From the cell containing the given text, extract its center point as [x, y] coordinate. 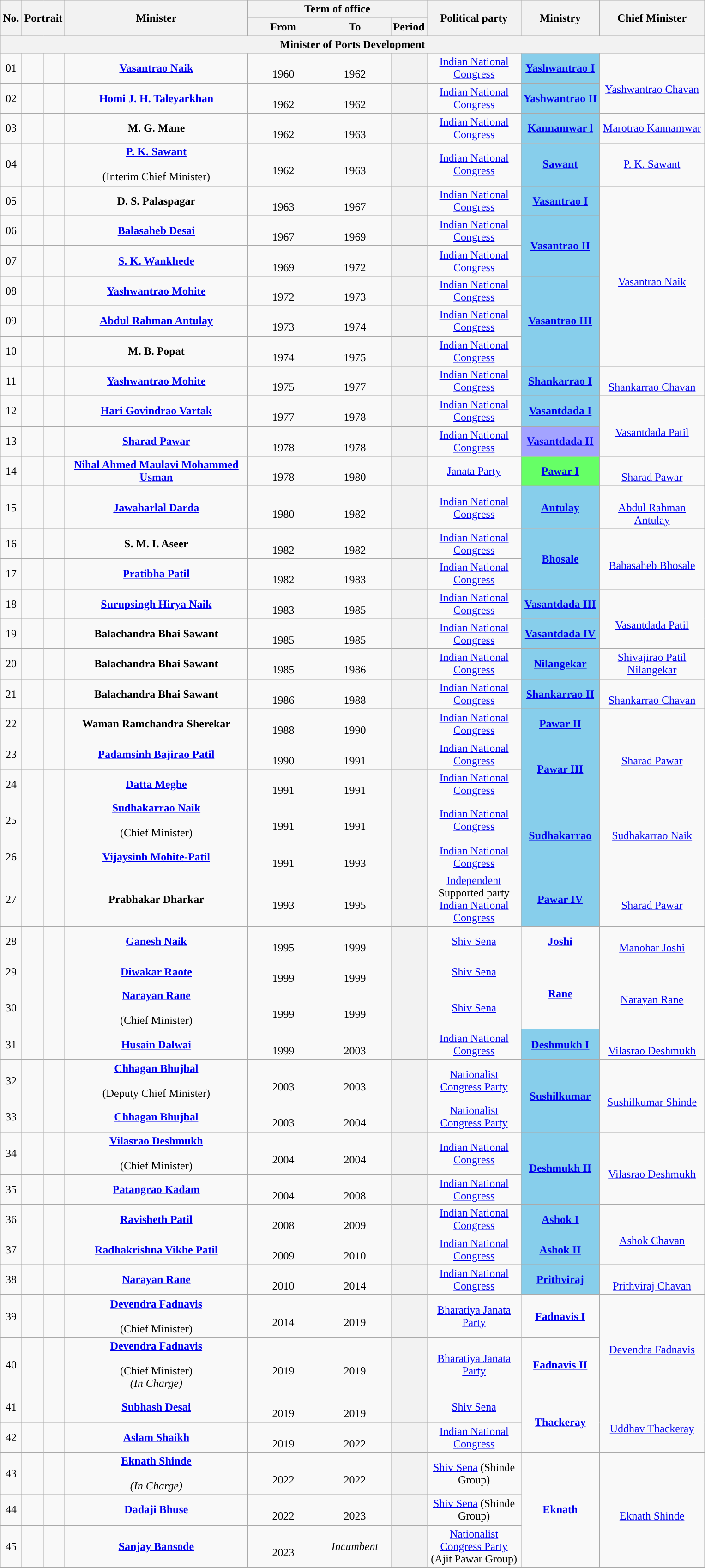
Sudhakarrao Naik (Chief Minister) [156, 820]
To [355, 27]
Eknath Shinde (In Charge) [156, 1474]
25 [11, 820]
01 [11, 68]
07 [11, 260]
30 [11, 1008]
Bhosale [560, 559]
M. G. Mane [156, 128]
Antulay [560, 508]
S. M. I. Aseer [156, 544]
Vasantdada II [560, 442]
Fadnavis II [560, 1364]
Ganesh Naik [156, 942]
Vijaysinh Mohite-Patil [156, 856]
35 [11, 1190]
Prithviraj [560, 1279]
S. K. Wankhede [156, 260]
Waman Ramchandra Sherekar [156, 724]
P. K. Sawant (Interim Chief Minister) [156, 164]
Marotrao Kannamwar [652, 128]
Diwakar Raote [156, 972]
Balasaheb Desai [156, 231]
Incumbent [355, 1546]
Eknath Shinde [652, 1510]
Uddhav Thackeray [652, 1422]
Thackeray [560, 1422]
27 [11, 900]
Ministry [560, 18]
Yashwantrao Chavan [652, 83]
Yashwantrao I [560, 68]
Nihal Ahmed Maulavi Mohammed Usman [156, 471]
Rane [560, 993]
31 [11, 1045]
Deshmukh I [560, 1045]
42 [11, 1437]
08 [11, 291]
Dadaji Bhuse [156, 1510]
02 [11, 98]
P. K. Sawant [652, 164]
10 [11, 351]
Chhagan Bhujbal (Deputy Chief Minister) [156, 1081]
Yashwantrao II [560, 98]
Janata Party [474, 471]
Vasantrao III [560, 321]
Manohar Joshi [652, 942]
Chief Minister [652, 18]
Fadnavis I [560, 1316]
41 [11, 1407]
44 [11, 1510]
Vasantdada III [560, 604]
24 [11, 784]
17 [11, 574]
Narayan Rane (Chief Minister) [156, 1008]
21 [11, 694]
20 [11, 664]
Prithviraj Chavan [652, 1279]
13 [11, 442]
43 [11, 1474]
Homi J. H. Taleyarkhan [156, 98]
Vasantdada I [560, 411]
Padamsinh Bajirao Patil [156, 754]
Nationalist Congress Party (Ajit Pawar Group) [474, 1546]
Vasantrao II [560, 246]
45 [11, 1546]
Surupsingh Hirya Naik [156, 604]
Jawaharlal Darda [156, 508]
11 [11, 381]
22 [11, 724]
Shankarrao II [560, 694]
Babasaheb Bhosale [652, 559]
Vilasrao Deshmukh (Chief Minister) [156, 1153]
29 [11, 972]
Aslam Shaikh [156, 1437]
Sushilkumar Shinde [652, 1096]
06 [11, 231]
Radhakrishna Vikhe Patil [156, 1250]
Pawar I [560, 471]
Pratibha Patil [156, 574]
Sudhakarrao [560, 835]
Kannamwar l [560, 128]
33 [11, 1117]
No. [11, 18]
Portrait [43, 18]
Devendra Fadnavis [652, 1343]
Independent Supported party Indian National Congress [474, 900]
34 [11, 1153]
1960 [283, 68]
Minister [156, 18]
Joshi [560, 942]
Pawar III [560, 769]
Datta Meghe [156, 784]
Ashok Chavan [652, 1235]
15 [11, 508]
D. S. Palaspagar [156, 200]
04 [11, 164]
09 [11, 321]
Husain Dalwai [156, 1045]
Sudhakarrao Naik [652, 835]
Shankarrao I [560, 381]
Period [409, 27]
Chhagan Bhujbal [156, 1117]
32 [11, 1081]
Devendra Fadnavis (Chief Minister) [156, 1316]
Nilangekar [560, 664]
38 [11, 1279]
Political party [474, 18]
Pawar IV [560, 900]
14 [11, 471]
19 [11, 634]
Devendra Fadnavis (Chief Minister) (In Charge) [156, 1364]
Subhash Desai [156, 1407]
05 [11, 200]
Minister of Ports Development [353, 44]
Deshmukh II [560, 1168]
Vasantrao I [560, 200]
12 [11, 411]
36 [11, 1219]
Eknath [560, 1510]
39 [11, 1316]
Sawant [560, 164]
Sushilkumar [560, 1096]
Hari Govindrao Vartak [156, 411]
Term of office [337, 9]
18 [11, 604]
40 [11, 1364]
Ashok II [560, 1250]
Patangrao Kadam [156, 1190]
From [283, 27]
23 [11, 754]
Vasantdada IV [560, 634]
Shivajirao Patil Nilangekar [652, 664]
28 [11, 942]
26 [11, 856]
Pawar II [560, 724]
Ravisheth Patil [156, 1219]
M. B. Popat [156, 351]
Prabhakar Dharkar [156, 900]
Ashok I [560, 1219]
16 [11, 544]
Sanjay Bansode [156, 1546]
03 [11, 128]
37 [11, 1250]
